Extract the (x, y) coordinate from the center of the cell holding the provided text.  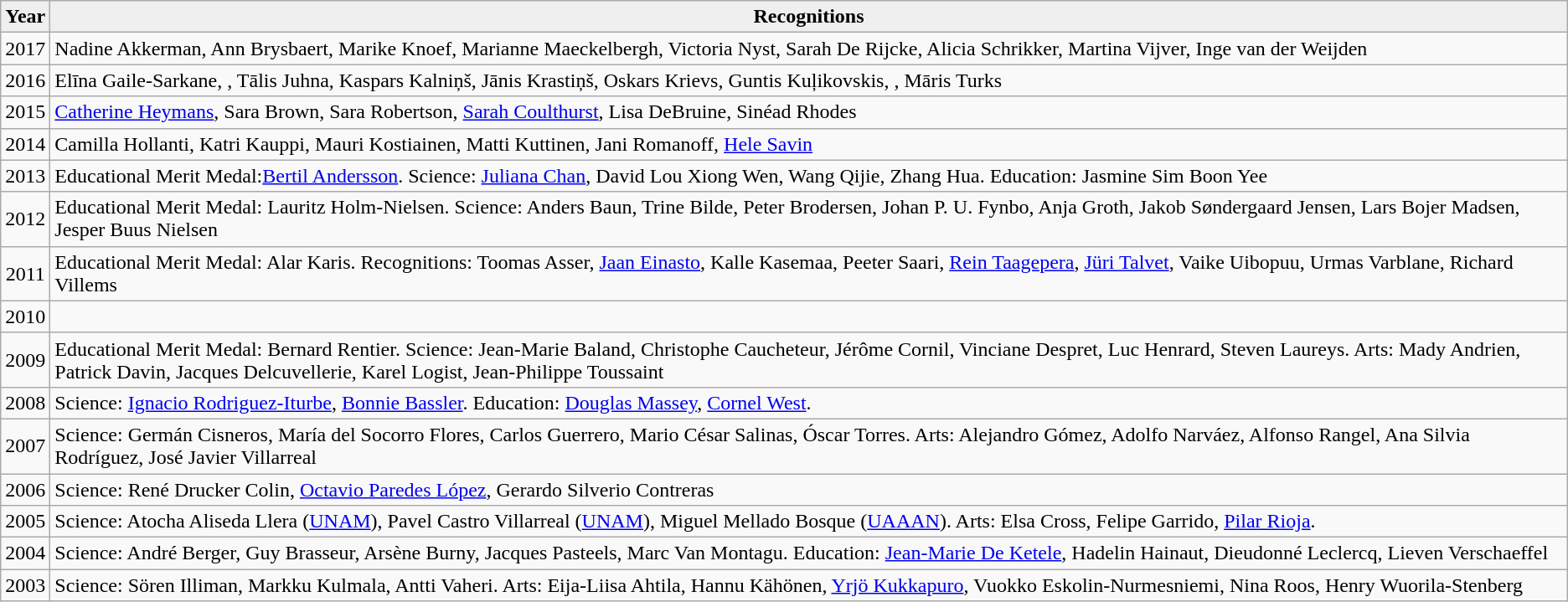
Elīna Gaile-Sarkane, , Tālis Juhna, Kaspars Kalniņš, Jānis Krastiņš, Oskars Krievs, Guntis Kuļikovskis, , Māris Turks (809, 80)
Catherine Heymans, Sara Brown, Sara Robertson, Sarah Coulthurst, Lisa DeBruine, Sinéad Rhodes (809, 112)
2007 (25, 445)
Recognitions (809, 17)
2016 (25, 80)
2017 (25, 49)
2003 (25, 585)
2004 (25, 553)
2012 (25, 219)
2009 (25, 360)
2014 (25, 144)
Science: Atocha Aliseda Llera (UNAM), Pavel Castro Villarreal (UNAM), Miguel Mellado Bosque (UAAAN). Arts: Elsa Cross, Felipe Garrido, Pilar Rioja. (809, 522)
Camilla Hollanti, Katri Kauppi, Mauri Kostiainen, Matti Kuttinen, Jani Romanoff, Hele Savin (809, 144)
Science: Ignacio Rodriguez-Iturbe, Bonnie Bassler. Education: Douglas Massey, Cornel West. (809, 403)
2013 (25, 176)
Science: René Drucker Colin, Octavio Paredes López, Gerardo Silverio Contreras (809, 490)
2006 (25, 490)
2011 (25, 273)
2008 (25, 403)
Educational Merit Medal:Bertil Andersson. Science: Juliana Chan, David Lou Xiong Wen, Wang Qijie, Zhang Hua. Education: Jasmine Sim Boon Yee (809, 176)
2010 (25, 316)
Year (25, 17)
2015 (25, 112)
2005 (25, 522)
